Determine the [X, Y] coordinate at the center of the cell enclosing the given text.  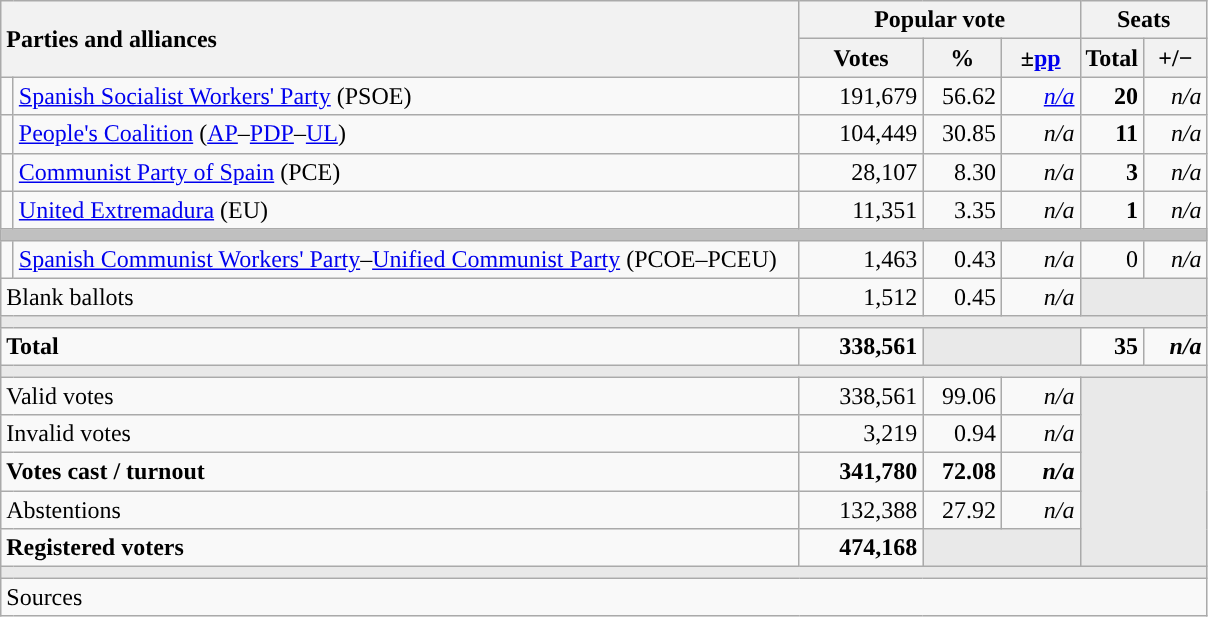
28,107 [861, 172]
Votes cast / turnout [400, 472]
Invalid votes [400, 434]
3 [1112, 172]
0.45 [962, 297]
±pp [1040, 58]
Valid votes [400, 395]
Spanish Socialist Workers' Party (PSOE) [406, 96]
191,679 [861, 96]
1,512 [861, 297]
474,168 [861, 548]
Communist Party of Spain (PCE) [406, 172]
56.62 [962, 96]
0 [1112, 259]
Parties and alliances [400, 39]
Registered voters [400, 548]
Blank ballots [400, 297]
20 [1112, 96]
0.43 [962, 259]
0.94 [962, 434]
% [962, 58]
35 [1112, 346]
Spanish Communist Workers' Party–Unified Communist Party (PCOE–PCEU) [406, 259]
Seats [1144, 20]
341,780 [861, 472]
72.08 [962, 472]
132,388 [861, 510]
3.35 [962, 210]
30.85 [962, 134]
People's Coalition (AP–PDP–UL) [406, 134]
Sources [604, 597]
27.92 [962, 510]
8.30 [962, 172]
United Extremadura (EU) [406, 210]
1 [1112, 210]
99.06 [962, 395]
11,351 [861, 210]
104,449 [861, 134]
3,219 [861, 434]
Popular vote [940, 20]
Votes [861, 58]
+/− [1176, 58]
11 [1112, 134]
1,463 [861, 259]
Abstentions [400, 510]
